Find where the given text appears and provide that cell's center as (x, y) coordinate. 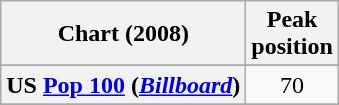
US Pop 100 (Billboard) (124, 85)
Chart (2008) (124, 34)
Peakposition (292, 34)
70 (292, 85)
